Identify which cell holds the provided text, then report its [X, Y] central coordinate. 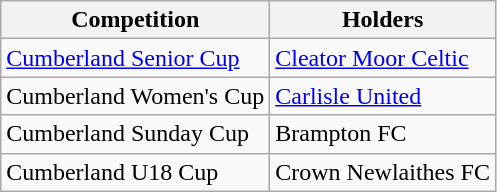
Competition [136, 20]
Cleator Moor Celtic [383, 58]
Brampton FC [383, 134]
Carlisle United [383, 96]
Cumberland Senior Cup [136, 58]
Holders [383, 20]
Crown Newlaithes FC [383, 172]
Cumberland Sunday Cup [136, 134]
Cumberland Women's Cup [136, 96]
Cumberland U18 Cup [136, 172]
